Return the (X, Y) coordinate for the center point of the cell that contains the specified text.  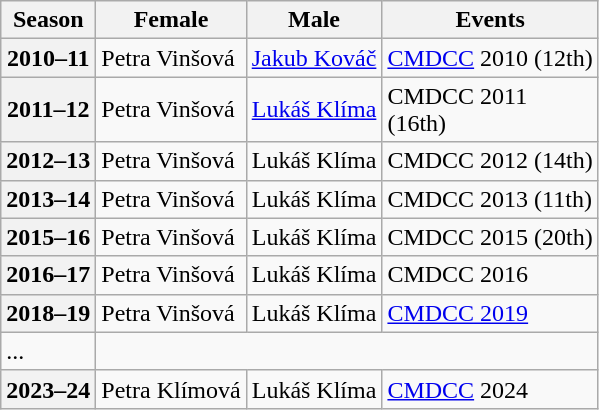
CMDCC 2011 (16th) (490, 110)
2012–13 (48, 161)
2016–17 (48, 275)
Season (48, 20)
Petra Klímová (171, 389)
Events (490, 20)
CMDCC 2012 (14th) (490, 161)
Jakub Kováč (314, 58)
Female (171, 20)
2010–11 (48, 58)
... (48, 351)
CMDCC 2015 (20th) (490, 237)
CMDCC 2019 (490, 313)
2013–14 (48, 199)
Male (314, 20)
2018–19 (48, 313)
2015–16 (48, 237)
2023–24 (48, 389)
CMDCC 2010 (12th) (490, 58)
2011–12 (48, 110)
CMDCC 2024 (490, 389)
CMDCC 2013 (11th) (490, 199)
CMDCC 2016 (490, 275)
